Identify which cell holds the provided text, then report its (x, y) central coordinate. 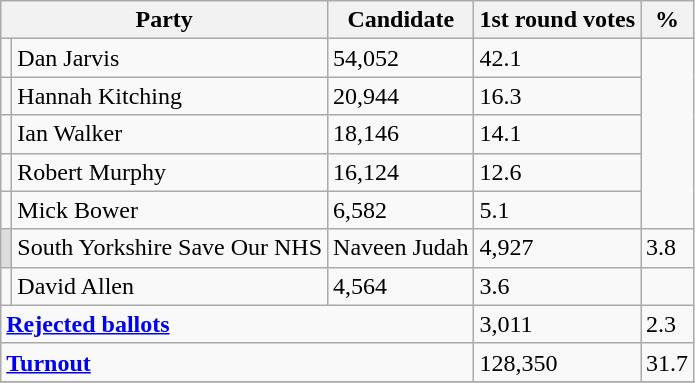
David Allen (170, 286)
Party (164, 20)
54,052 (401, 58)
Rejected ballots (238, 324)
South Yorkshire Save Our NHS (170, 248)
Turnout (238, 362)
Ian Walker (170, 134)
12.6 (558, 172)
% (668, 20)
Robert Murphy (170, 172)
42.1 (558, 58)
4,927 (558, 248)
16.3 (558, 96)
3.8 (668, 248)
2.3 (668, 324)
14.1 (558, 134)
Mick Bower (170, 210)
Naveen Judah (401, 248)
3,011 (558, 324)
128,350 (558, 362)
3.6 (558, 286)
Dan Jarvis (170, 58)
1st round votes (558, 20)
20,944 (401, 96)
31.7 (668, 362)
6,582 (401, 210)
18,146 (401, 134)
Candidate (401, 20)
4,564 (401, 286)
5.1 (558, 210)
Hannah Kitching (170, 96)
16,124 (401, 172)
